Locate the cell with the specified text and output its (X, Y) center coordinate. 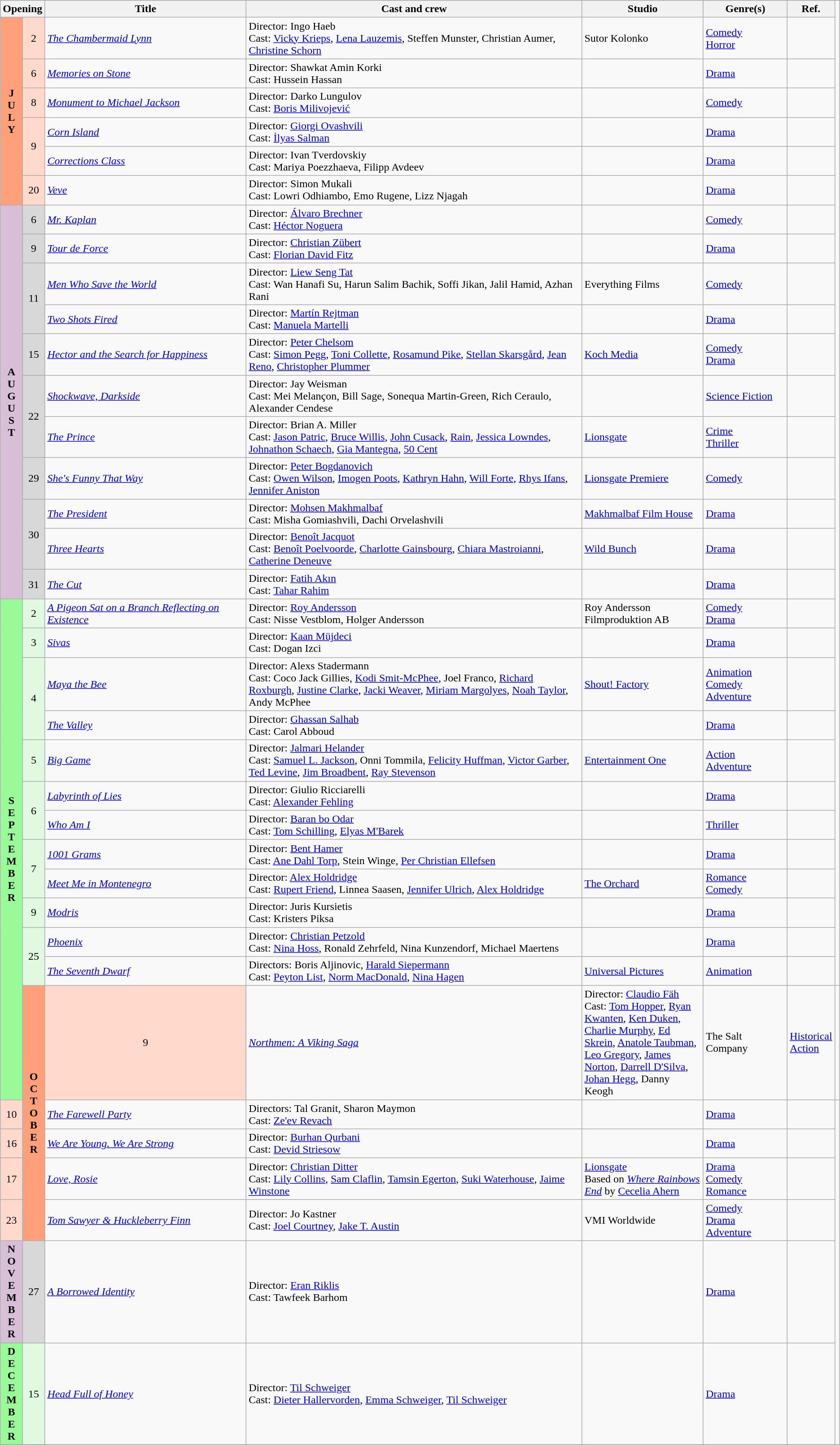
Director: Kaan Müjdeci Cast: Dogan Izci (414, 643)
Director: Simon Mukali Cast: Lowri Odhiambo, Emo Rugene, Lizz Njagah (414, 190)
Phoenix (145, 942)
Two Shots Fired (145, 319)
31 (34, 584)
Koch Media (643, 354)
30 (34, 534)
Northmen: A Viking Saga (414, 1043)
Director: Ivan Tverdovskiy Cast: Mariya Poezzhaeva, Filipp Avdeev (414, 161)
Director: Giulio Ricciarelli Cast: Alexander Fehling (414, 795)
Director: Ghassan Salhab Cast: Carol Abboud (414, 725)
Director: Liew Seng Tat Cast: Wan Hanafi Su, Harun Salim Bachik, Soffi Jikan, Jalil Hamid, Azhan Rani (414, 284)
Who Am I (145, 825)
Tom Sawyer & Huckleberry Finn (145, 1220)
Director: Alex Holdridge Cast: Rupert Friend, Linnea Saasen, Jennifer Ulrich, Alex Holdridge (414, 883)
The Valley (145, 725)
16 (12, 1144)
Genre(s) (745, 9)
22 (34, 417)
Director: Christian Petzold Cast: Nina Hoss, Ronald Zehrfeld, Nina Kunzendorf, Michael Maertens (414, 942)
23 (12, 1220)
Maya the Bee (145, 684)
17 (12, 1179)
Science Fiction (745, 396)
Big Game (145, 760)
Corrections Class (145, 161)
7 (34, 869)
27 (34, 1292)
8 (34, 102)
Comedy Drama Adventure (745, 1220)
Director: Bent Hamer Cast: Ane Dahl Torp, Stein Winge, Per Christian Ellefsen (414, 854)
Men Who Save the World (145, 284)
Comedy Horror (745, 38)
Tour de Force (145, 249)
VMI Worldwide (643, 1220)
Thriller (745, 825)
Labyrinth of Lies (145, 795)
Director: Darko Lungulov Cast: Boris Milivojević (414, 102)
Shockwave, Darkside (145, 396)
Director: Peter Bogdanovich Cast: Owen Wilson, Imogen Poots, Kathryn Hahn, Will Forte, Rhys Ifans, Jennifer Aniston (414, 479)
Lionsgate (643, 437)
1001 Grams (145, 854)
DECEMBER (12, 1393)
3 (34, 643)
Sutor Kolonko (643, 38)
Hector and the Search for Happiness (145, 354)
Animation (745, 971)
The Salt Company (745, 1043)
Wild Bunch (643, 549)
Director: Juris Kursietis Cast: Kristers Piksa (414, 912)
We Are Young. We Are Strong (145, 1144)
Director: Christian Zübert Cast: Florian David Fitz (414, 249)
Director: Mohsen Makhmalbaf Cast: Misha Gomiashvili, Dachi Orvelashvili (414, 514)
Director: Brian A. Miller Cast: Jason Patric, Bruce Willis, John Cusack, Rain, Jessica Lowndes, Johnathon Schaech, Gia Mantegna, 50 Cent (414, 437)
Animation Comedy Adventure (745, 684)
Shout! Factory (643, 684)
Title (145, 9)
The Seventh Dwarf (145, 971)
AUGUST (12, 402)
Studio (643, 9)
Director: Álvaro Brechner Cast: Héctor Noguera (414, 219)
Ref. (811, 9)
Director: Til Schweiger Cast: Dieter Hallervorden, Emma Schweiger, Til Schweiger (414, 1393)
20 (34, 190)
25 (34, 957)
Director: Jo Kastner Cast: Joel Courtney, Jake T. Austin (414, 1220)
Drama Comedy Romance (745, 1179)
Universal Pictures (643, 971)
Modris (145, 912)
Director: Giorgi Ovashvili Cast: İlyas Salman (414, 132)
Meet Me in Montenegro (145, 883)
The Farewell Party (145, 1114)
Sivas (145, 643)
OCTOBER (34, 1113)
A Pigeon Sat on a Branch Reflecting on Existence (145, 613)
10 (12, 1114)
Director: Shawkat Amin Korki Cast: Hussein Hassan (414, 74)
JULY (12, 111)
Action Adventure (745, 760)
Entertainment One (643, 760)
Director: Ingo Haeb Cast: Vicky Krieps, Lena Lauzemis, Steffen Munster, Christian Aumer, Christine Schorn (414, 38)
Director: Jay Weisman Cast: Mei Melançon, Bill Sage, Sonequa Martin-Green, Rich Ceraulo, Alexander Cendese (414, 396)
Director: Benoît Jacquot Cast: Benoît Poelvoorde, Charlotte Gainsbourg, Chiara Mastroianni, Catherine Deneuve (414, 549)
Mr. Kaplan (145, 219)
SEPTEMBER (12, 849)
The Chambermaid Lynn (145, 38)
Memories on Stone (145, 74)
Director: Christian Ditter Cast: Lily Collins, Sam Claflin, Tamsin Egerton, Suki Waterhouse, Jaime Winstone (414, 1179)
Three Hearts (145, 549)
NOVEMBER (12, 1292)
Directors: Boris Aljinovic, Harald Siepermann Cast: Peyton List, Norm MacDonald, Nina Hagen (414, 971)
Monument to Michael Jackson (145, 102)
Director: Peter Chelsom Cast: Simon Pegg, Toni Collette, Rosamund Pike, Stellan Skarsgård, Jean Reno, Christopher Plummer (414, 354)
Everything Films (643, 284)
Lionsgate Premiere (643, 479)
She's Funny That Way (145, 479)
Director: Baran bo Odar Cast: Tom Schilling, Elyas M'Barek (414, 825)
The Prince (145, 437)
Director: Jalmari Helander Cast: Samuel L. Jackson, Onni Tommila, Felicity Huffman, Victor Garber, Ted Levine, Jim Broadbent, Ray Stevenson (414, 760)
Opening (22, 9)
29 (34, 479)
Directors: Tal Granit, Sharon Maymon Cast: Ze'ev Revach (414, 1114)
Head Full of Honey (145, 1393)
Roy Andersson Filmproduktion AB (643, 613)
The President (145, 514)
The Orchard (643, 883)
Crime Thriller (745, 437)
Corn Island (145, 132)
Veve (145, 190)
A Borrowed Identity (145, 1292)
4 (34, 698)
Lionsgate Based on Where Rainbows End by Cecelia Ahern (643, 1179)
Makhmalbaf Film House (643, 514)
Romance Comedy (745, 883)
Historical Action (811, 1043)
The Cut (145, 584)
5 (34, 760)
Director: Eran Riklis Cast: Tawfeek Barhom (414, 1292)
Director: Burhan Qurbani Cast: Devid Striesow (414, 1144)
Director: Martín Rejtman Cast: Manuela Martelli (414, 319)
Cast and crew (414, 9)
11 (34, 298)
Love, Rosie (145, 1179)
Director: Fatih Akın Cast: Tahar Rahim (414, 584)
Director: Roy Andersson Cast: Nisse Vestblom, Holger Andersson (414, 613)
